Pinpoint the cell where the given text exists, returning its [x, y] midpoint coordinate. 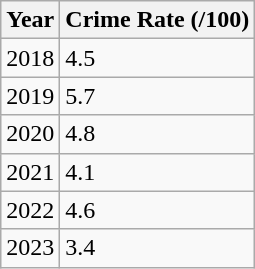
2021 [30, 172]
2019 [30, 96]
4.5 [158, 58]
4.1 [158, 172]
4.6 [158, 210]
3.4 [158, 248]
2020 [30, 134]
2018 [30, 58]
Year [30, 20]
5.7 [158, 96]
Crime Rate (/100) [158, 20]
2023 [30, 248]
2022 [30, 210]
4.8 [158, 134]
